Determine the [X, Y] coordinate at the center of the cell enclosing the given text.  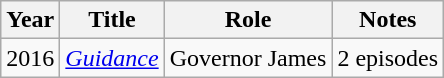
Role [248, 20]
Governor James [248, 58]
2016 [30, 58]
Year [30, 20]
Title [112, 20]
Notes [388, 20]
Guidance [112, 58]
2 episodes [388, 58]
